Return the (x, y) coordinate for the center point of the cell that contains the specified text.  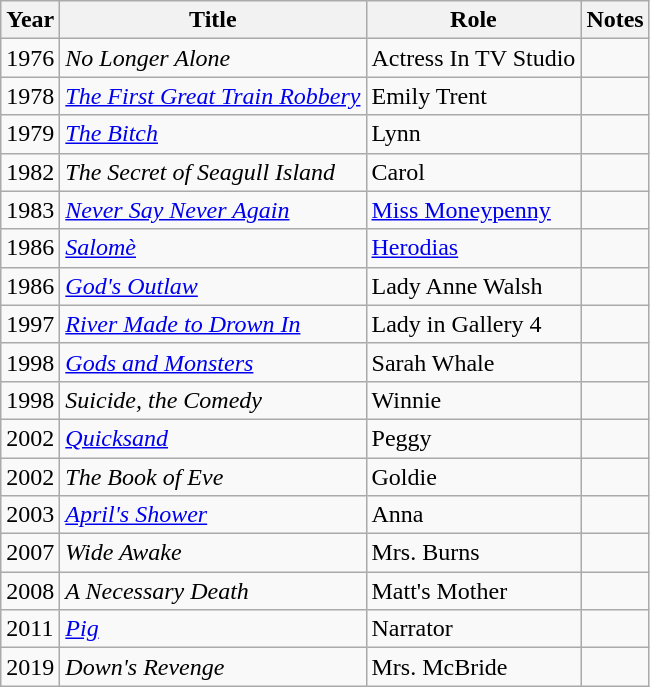
2003 (30, 515)
Quicksand (213, 438)
1997 (30, 324)
The Bitch (213, 134)
God's Outlaw (213, 286)
Title (213, 20)
1982 (30, 172)
Suicide, the Comedy (213, 400)
Down's Revenge (213, 667)
Never Say Never Again (213, 210)
1978 (30, 96)
2019 (30, 667)
Emily Trent (474, 96)
Mrs. Burns (474, 553)
Winnie (474, 400)
No Longer Alone (213, 58)
Herodias (474, 248)
The Secret of Seagull Island (213, 172)
Gods and Monsters (213, 362)
Miss Moneypenny (474, 210)
Carol (474, 172)
Mrs. McBride (474, 667)
1983 (30, 210)
2011 (30, 629)
2007 (30, 553)
Year (30, 20)
The Book of Eve (213, 477)
Wide Awake (213, 553)
The First Great Train Robbery (213, 96)
Anna (474, 515)
1979 (30, 134)
River Made to Drown In (213, 324)
Matt's Mother (474, 591)
Peggy (474, 438)
A Necessary Death (213, 591)
Narrator (474, 629)
Lynn (474, 134)
Lady in Gallery 4 (474, 324)
Lady Anne Walsh (474, 286)
1976 (30, 58)
2008 (30, 591)
Notes (615, 20)
Sarah Whale (474, 362)
Pig (213, 629)
Actress In TV Studio (474, 58)
April's Shower (213, 515)
Goldie (474, 477)
Salomè (213, 248)
Role (474, 20)
